Output the [X, Y] coordinate of the center of the cell containing the given text.  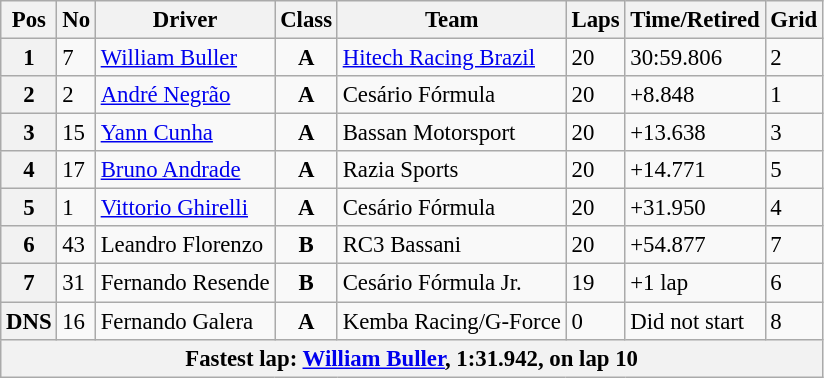
William Buller [185, 58]
Fernando Galera [185, 321]
Time/Retired [695, 20]
Cesário Fórmula Jr. [452, 283]
31 [76, 283]
17 [76, 170]
RC3 Bassani [452, 245]
DNS [29, 321]
+54.877 [695, 245]
No [76, 20]
Driver [185, 20]
43 [76, 245]
19 [596, 283]
+14.771 [695, 170]
Laps [596, 20]
Kemba Racing/G-Force [452, 321]
+8.848 [695, 95]
Bruno Andrade [185, 170]
0 [596, 321]
Fastest lap: William Buller, 1:31.942, on lap 10 [412, 358]
+1 lap [695, 283]
Did not start [695, 321]
+31.950 [695, 208]
Yann Cunha [185, 133]
Leandro Florenzo [185, 245]
8 [794, 321]
Bassan Motorsport [452, 133]
Class [306, 20]
Fernando Resende [185, 283]
15 [76, 133]
André Negrão [185, 95]
Grid [794, 20]
Pos [29, 20]
Razia Sports [452, 170]
Vittorio Ghirelli [185, 208]
30:59.806 [695, 58]
Hitech Racing Brazil [452, 58]
+13.638 [695, 133]
16 [76, 321]
Team [452, 20]
